Detect which cell encompasses the target text, then output its (x, y) center coordinate. 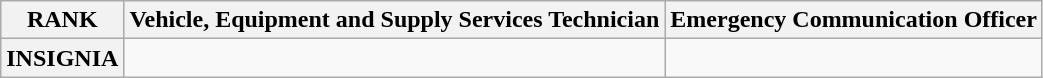
Emergency Communication Officer (854, 20)
RANK (62, 20)
INSIGNIA (62, 58)
Vehicle, Equipment and Supply Services Technician (394, 20)
